Identify which cell holds the provided text, then report its [X, Y] central coordinate. 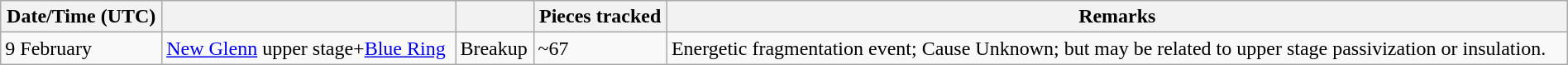
New Glenn upper stage+Blue Ring [309, 48]
Breakup [495, 48]
Energetic fragmentation event; Cause Unknown; but may be related to upper stage passivization or insulation. [1116, 48]
~67 [600, 48]
Date/Time (UTC) [81, 17]
Pieces tracked [600, 17]
Remarks [1116, 17]
9 February [81, 48]
